Search for the cell housing the specified text and yield its (x, y) center coordinate. 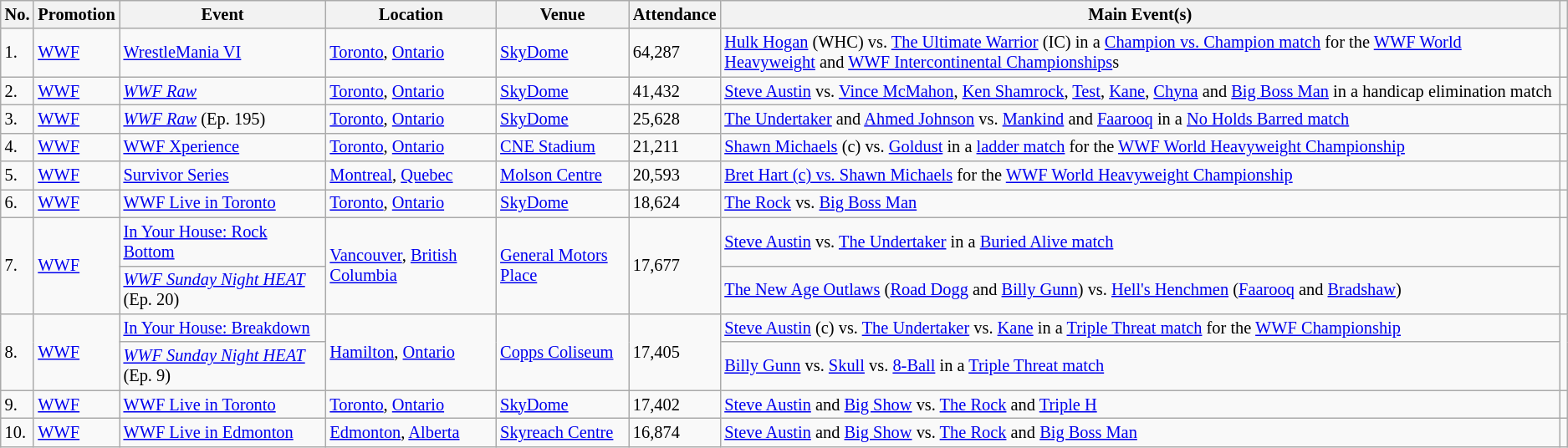
25,628 (674, 119)
7. (18, 266)
Vancouver, British Columbia (411, 266)
Bret Hart (c) vs. Shawn Michaels for the WWF World Heavyweight Championship (1140, 176)
Copps Coliseum (562, 351)
Steve Austin vs. The Undertaker in a Buried Alive match (1140, 242)
17,677 (674, 266)
WWF Xperience (222, 147)
1. (18, 53)
No. (18, 14)
Survivor Series (222, 176)
Billy Gunn vs. Skull vs. 8-Ball in a Triple Threat match (1140, 366)
16,874 (674, 432)
17,405 (674, 351)
21,211 (674, 147)
8. (18, 351)
5. (18, 176)
41,432 (674, 91)
Hamilton, Ontario (411, 351)
Steve Austin and Big Show vs. The Rock and Triple H (1140, 405)
General Motors Place (562, 266)
In Your House: Breakdown (222, 328)
Skyreach Centre (562, 432)
Location (411, 14)
2. (18, 91)
Event (222, 14)
Steve Austin vs. Vince McMahon, Ken Shamrock, Test, Kane, Chyna and Big Boss Man in a handicap elimination match (1140, 91)
Montreal, Quebec (411, 176)
Main Event(s) (1140, 14)
4. (18, 147)
Steve Austin and Big Show vs. The Rock and Big Boss Man (1140, 432)
Steve Austin (c) vs. The Undertaker vs. Kane in a Triple Threat match for the WWF Championship (1140, 328)
17,402 (674, 405)
Venue (562, 14)
Shawn Michaels (c) vs. Goldust in a ladder match for the WWF World Heavyweight Championship (1140, 147)
The Undertaker and Ahmed Johnson vs. Mankind and Faarooq in a No Holds Barred match (1140, 119)
The New Age Outlaws (Road Dogg and Billy Gunn) vs. Hell's Henchmen (Faarooq and Bradshaw) (1140, 290)
3. (18, 119)
WrestleMania VI (222, 53)
10. (18, 432)
Molson Centre (562, 176)
WWF Raw (222, 91)
WWF Sunday Night HEAT (Ep. 9) (222, 366)
Promotion (76, 14)
64,287 (674, 53)
WWF Raw (Ep. 195) (222, 119)
The Rock vs. Big Boss Man (1140, 203)
WWF Sunday Night HEAT (Ep. 20) (222, 290)
9. (18, 405)
In Your House: Rock Bottom (222, 242)
20,593 (674, 176)
18,624 (674, 203)
Attendance (674, 14)
WWF Live in Edmonton (222, 432)
6. (18, 203)
CNE Stadium (562, 147)
Hulk Hogan (WHC) vs. The Ultimate Warrior (IC) in a Champion vs. Champion match for the WWF World Heavyweight and WWF Intercontinental Championshipss (1140, 53)
Edmonton, Alberta (411, 432)
